Output the [X, Y] coordinate of the center of the cell containing the given text.  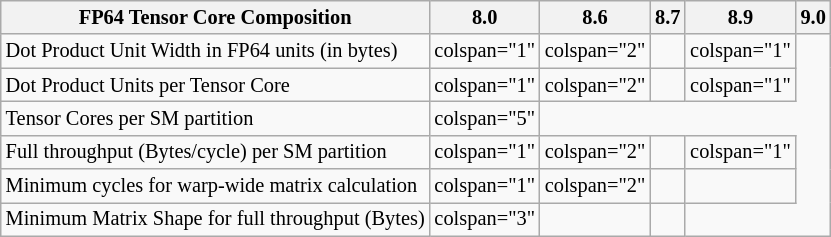
8.9 [740, 17]
Full throughput (Bytes/cycle) per SM partition [216, 152]
Minimum cycles for warp-wide matrix calculation [216, 186]
8.6 [595, 17]
Dot Product Unit Width in FP64 units (in bytes) [216, 51]
Minimum Matrix Shape for full throughput (Bytes) [216, 219]
Dot Product Units per Tensor Core [216, 85]
colspan="5" [485, 118]
9.0 [814, 17]
8.0 [485, 17]
Tensor Cores per SM partition [216, 118]
colspan="3" [485, 219]
FP64 Tensor Core Composition [216, 17]
8.7 [668, 17]
